Locate the cell with the specified text and output its [X, Y] center coordinate. 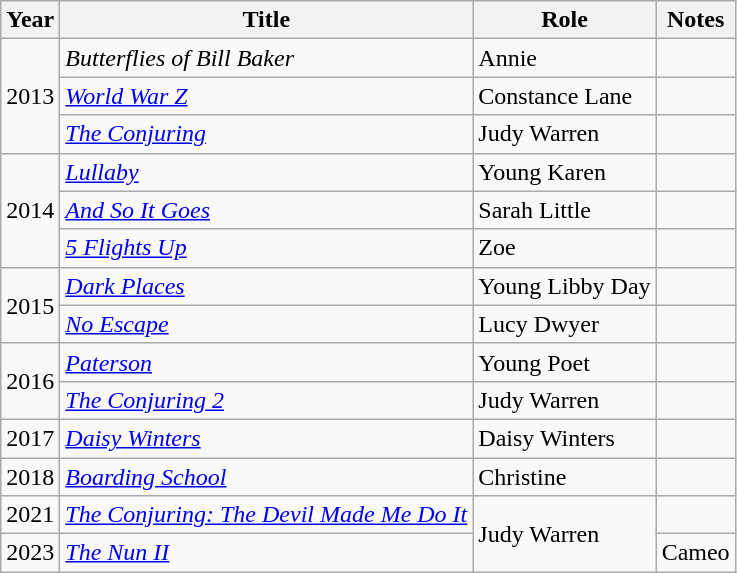
The Conjuring: The Devil Made Me Do It [266, 515]
2015 [30, 305]
2016 [30, 381]
The Nun II [266, 553]
2013 [30, 96]
Dark Places [266, 286]
Paterson [266, 362]
Constance Lane [564, 96]
World War Z [266, 96]
The Conjuring 2 [266, 400]
Christine [564, 477]
Cameo [696, 553]
Year [30, 20]
Annie [564, 58]
2014 [30, 210]
Lucy Dwyer [564, 324]
Young Libby Day [564, 286]
2021 [30, 515]
Young Poet [564, 362]
2018 [30, 477]
The Conjuring [266, 134]
No Escape [266, 324]
2017 [30, 438]
Butterflies of Bill Baker [266, 58]
Zoe [564, 248]
And So It Goes [266, 210]
Notes [696, 20]
2023 [30, 553]
Boarding School [266, 477]
5 Flights Up [266, 248]
Title [266, 20]
Young Karen [564, 172]
Role [564, 20]
Lullaby [266, 172]
Sarah Little [564, 210]
